From the cell containing the given text, extract its center point as (X, Y) coordinate. 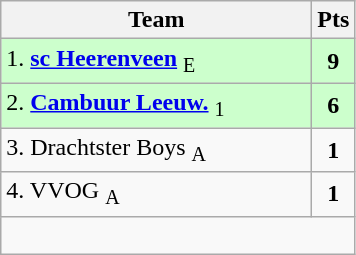
Pts (334, 20)
9 (334, 61)
4. VVOG A (156, 194)
1. sc Heerenveen E (156, 61)
Team (156, 20)
3. Drachtster Boys A (156, 150)
6 (334, 105)
2. Cambuur Leeuw. 1 (156, 105)
